Find where the given text appears and provide that cell's center as [X, Y] coordinate. 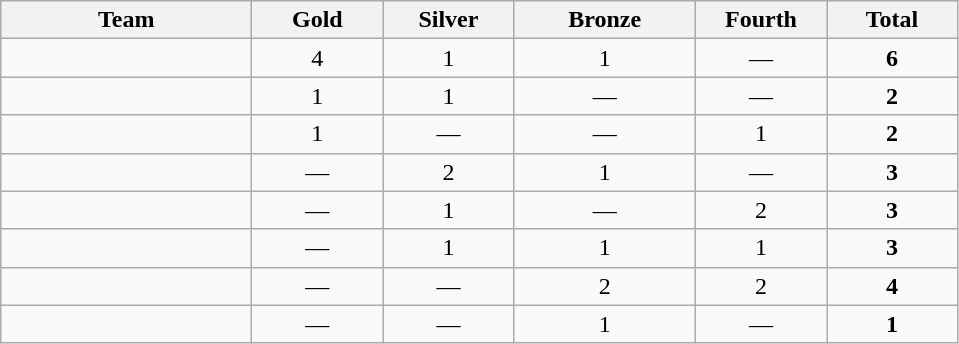
Fourth [760, 20]
6 [892, 58]
Bronze [605, 20]
Silver [448, 20]
Total [892, 20]
Gold [318, 20]
Team [126, 20]
